Detect which cell encompasses the target text, then output its (x, y) center coordinate. 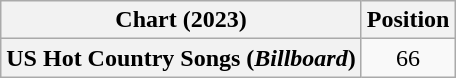
US Hot Country Songs (Billboard) (181, 58)
Chart (2023) (181, 20)
Position (408, 20)
66 (408, 58)
